Locate the cell with the specified text and output its [x, y] center coordinate. 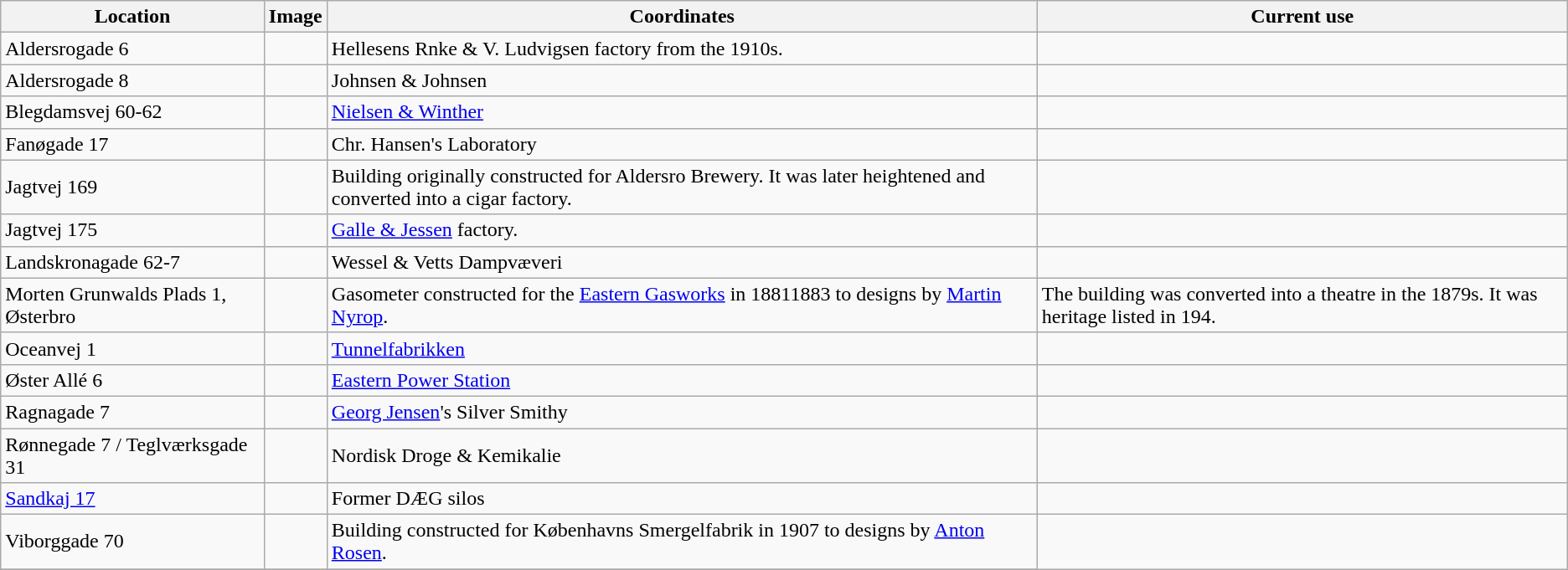
Galle & Jessen factory. [682, 230]
Building constructed for Københavns Smergelfabrik in 1907 to designs by Anton Rosen. [682, 542]
Location [132, 17]
Image [295, 17]
Current use [1302, 17]
Fanøgade 17 [132, 144]
Jagtvej 169 [132, 187]
Georg Jensen's Silver Smithy [682, 412]
Gasometer constructed for the Eastern Gasworks in 18811883 to designs by Martin Nyrop. [682, 305]
Eastern Power Station [682, 380]
Coordinates [682, 17]
Blegdamsvej 60-62 [132, 112]
Aldersrogade 6 [132, 49]
Nordisk Droge & Kemikalie [682, 455]
Rønnegade 7 / Teglværksgade 31 [132, 455]
Viborggade 70 [132, 542]
Nielsen & Winther [682, 112]
Former DÆG silos [682, 499]
Building originally constructed for Aldersro Brewery. It was later heightened and converted into a cigar factory. [682, 187]
Sandkaj 17 [132, 499]
Tunnelfabrikken [682, 348]
Ragnagade 7 [132, 412]
Chr. Hansen's Laboratory [682, 144]
Wessel & Vetts Dampvæveri [682, 262]
Aldersrogade 8 [132, 80]
Hellesens Rnke & V. Ludvigsen factory from the 1910s. [682, 49]
The building was converted into a theatre in the 1879s. It was heritage listed in 194. [1302, 305]
Morten Grunwalds Plads 1, Østerbro [132, 305]
Landskronagade 62-7 [132, 262]
Johnsen & Johnsen [682, 80]
Oceanvej 1 [132, 348]
Øster Allé 6 [132, 380]
Jagtvej 175 [132, 230]
